Detect which cell encompasses the target text, then output its [x, y] center coordinate. 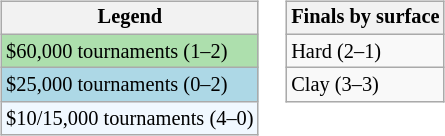
Clay (3–3) [365, 85]
Legend [130, 18]
$10/15,000 tournaments (4–0) [130, 119]
Hard (2–1) [365, 51]
$60,000 tournaments (1–2) [130, 51]
Finals by surface [365, 18]
$25,000 tournaments (0–2) [130, 85]
